Detect which cell encompasses the target text, then output its [X, Y] center coordinate. 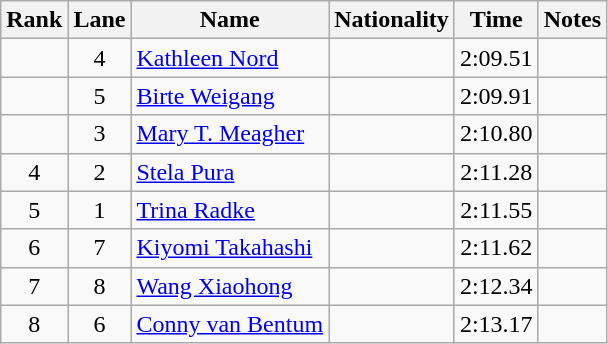
Trina Radke [230, 210]
Time [496, 20]
2:11.55 [496, 210]
2:13.17 [496, 324]
Stela Pura [230, 172]
2:12.34 [496, 286]
Name [230, 20]
Birte Weigang [230, 96]
Kathleen Nord [230, 58]
2:11.28 [496, 172]
Nationality [392, 20]
Notes [572, 20]
Wang Xiaohong [230, 286]
2:09.91 [496, 96]
2 [100, 172]
Mary T. Meagher [230, 134]
Kiyomi Takahashi [230, 248]
Lane [100, 20]
1 [100, 210]
3 [100, 134]
2:09.51 [496, 58]
2:11.62 [496, 248]
Conny van Bentum [230, 324]
Rank [34, 20]
2:10.80 [496, 134]
